Find where the given text appears and provide that cell's center as (X, Y) coordinate. 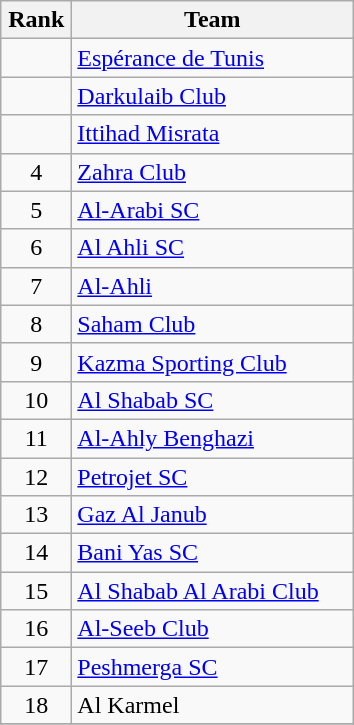
5 (36, 210)
6 (36, 248)
Al Shabab Al Arabi Club (212, 591)
Al Ahli SC (212, 248)
Al Karmel (212, 705)
Rank (36, 20)
Kazma Sporting Club (212, 362)
Al-Arabi SC (212, 210)
9 (36, 362)
Al-Seeb Club (212, 629)
Zahra Club (212, 172)
Petrojet SC (212, 477)
15 (36, 591)
Peshmerga SC (212, 667)
Espérance de Tunis (212, 58)
Saham Club (212, 324)
13 (36, 515)
17 (36, 667)
Team (212, 20)
Al Shabab SC (212, 400)
10 (36, 400)
11 (36, 438)
18 (36, 705)
Al-Ahli (212, 286)
Al-Ahly Benghazi (212, 438)
12 (36, 477)
16 (36, 629)
Ittihad Misrata (212, 134)
Darkulaib Club (212, 96)
14 (36, 553)
Bani Yas SC (212, 553)
8 (36, 324)
4 (36, 172)
Gaz Al Janub (212, 515)
7 (36, 286)
